Scan for the cell matching the given text and deliver its [x, y] coordinate at center. 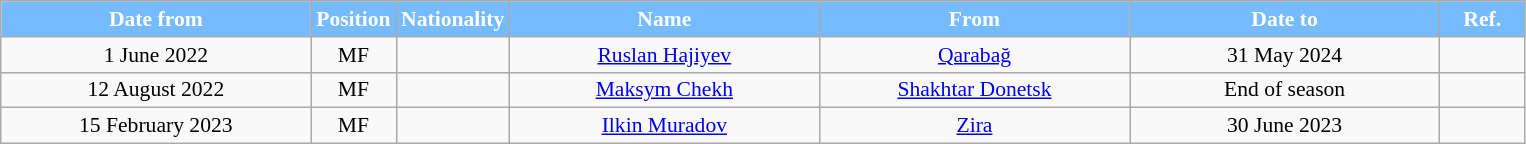
From [974, 19]
Zira [974, 126]
Nationality [452, 19]
Name [664, 19]
Ref. [1482, 19]
Shakhtar Donetsk [974, 90]
15 February 2023 [156, 126]
12 August 2022 [156, 90]
31 May 2024 [1285, 55]
Date from [156, 19]
Qarabağ [974, 55]
Position [354, 19]
1 June 2022 [156, 55]
Date to [1285, 19]
Maksym Chekh [664, 90]
End of season [1285, 90]
30 June 2023 [1285, 126]
Ruslan Hajiyev [664, 55]
Ilkin Muradov [664, 126]
